Output the [X, Y] coordinate of the center of the cell containing the given text.  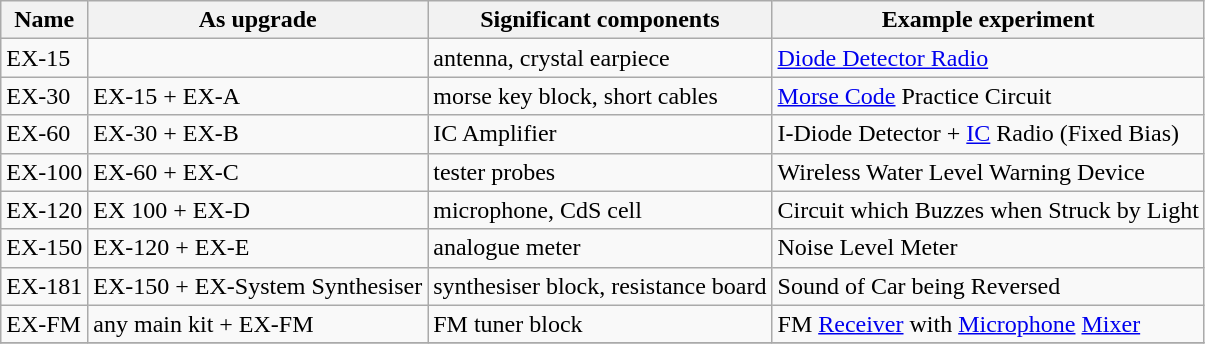
Significant components [600, 20]
Morse Code Practice Circuit [988, 96]
Noise Level Meter [988, 248]
any main kit + EX-FM [258, 324]
Circuit which Buzzes when Struck by Light [988, 210]
Diode Detector Radio [988, 58]
EX-120 [44, 210]
EX-181 [44, 286]
tester probes [600, 172]
I-Diode Detector + IC Radio (Fixed Bias) [988, 134]
EX-120 + EX-E [258, 248]
IC Amplifier [600, 134]
EX-30 [44, 96]
EX-60 [44, 134]
FM tuner block [600, 324]
EX 100 + EX-D [258, 210]
microphone, CdS cell [600, 210]
Wireless Water Level Warning Device [988, 172]
Name [44, 20]
FM Receiver with Microphone Mixer [988, 324]
EX-150 [44, 248]
EX-150 + EX-System Synthesiser [258, 286]
EX-15 + EX-A [258, 96]
antenna, crystal earpiece [600, 58]
As upgrade [258, 20]
EX-15 [44, 58]
EX-FM [44, 324]
analogue meter [600, 248]
EX-100 [44, 172]
morse key block, short cables [600, 96]
Example experiment [988, 20]
Sound of Car being Reversed [988, 286]
EX-30 + EX-B [258, 134]
EX-60 + EX-C [258, 172]
synthesiser block, resistance board [600, 286]
